For the text-containing cell, return its midpoint in (X, Y) coordinate format. 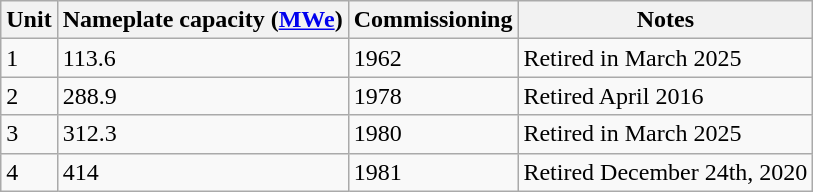
Unit (29, 20)
1980 (433, 134)
Notes (666, 20)
4 (29, 172)
312.3 (202, 134)
1981 (433, 172)
1962 (433, 58)
Retired April 2016 (666, 96)
1978 (433, 96)
Nameplate capacity (MWe) (202, 20)
288.9 (202, 96)
1 (29, 58)
3 (29, 134)
Retired December 24th, 2020 (666, 172)
414 (202, 172)
Commissioning (433, 20)
2 (29, 96)
113.6 (202, 58)
